Pinpoint the cell where the given text exists, returning its [x, y] midpoint coordinate. 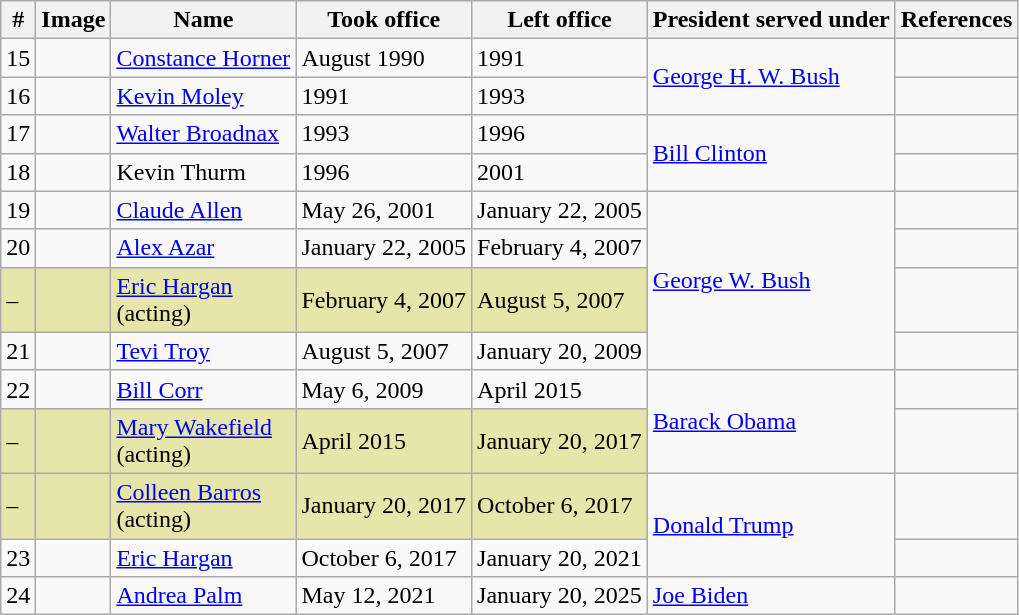
January 20, 2009 [560, 351]
Constance Horner [204, 58]
George H. W. Bush [771, 77]
Left office [560, 20]
May 26, 2001 [384, 210]
20 [18, 248]
Took office [384, 20]
References [956, 20]
22 [18, 389]
Barack Obama [771, 422]
18 [18, 172]
# [18, 20]
Eric Hargan(acting) [204, 300]
23 [18, 557]
Donald Trump [771, 524]
Mary Wakefield(acting) [204, 440]
Bill Clinton [771, 153]
Andrea Palm [204, 596]
24 [18, 596]
January 20, 2021 [560, 557]
Walter Broadnax [204, 134]
16 [18, 96]
August 1990 [384, 58]
President served under [771, 20]
Claude Allen [204, 210]
May 12, 2021 [384, 596]
Joe Biden [771, 596]
Eric Hargan [204, 557]
15 [18, 58]
2001 [560, 172]
January 20, 2025 [560, 596]
Kevin Thurm [204, 172]
George W. Bush [771, 280]
Bill Corr [204, 389]
19 [18, 210]
Tevi Troy [204, 351]
Colleen Barros(acting) [204, 506]
21 [18, 351]
Alex Azar [204, 248]
Kevin Moley [204, 96]
Name [204, 20]
Image [74, 20]
17 [18, 134]
May 6, 2009 [384, 389]
